Locate the cell with the specified text and output its (X, Y) center coordinate. 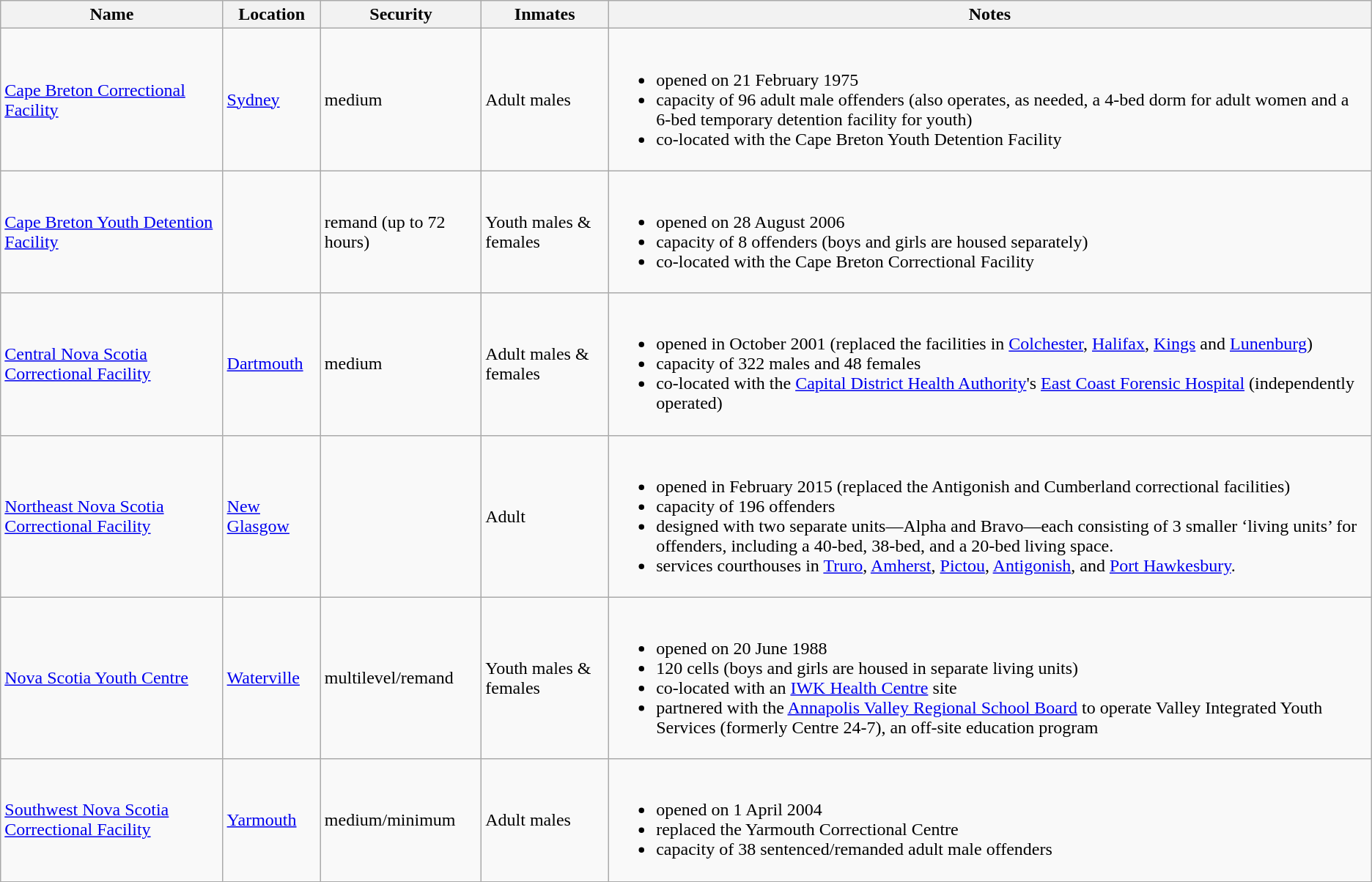
Security (400, 15)
medium/minimum (400, 820)
opened on 1 April 2004replaced the Yarmouth Correctional Centrecapacity of 38 sentenced/remanded adult male offenders (990, 820)
Adult (545, 516)
New Glasgow (271, 516)
Adult males & females (545, 364)
Nova Scotia Youth Centre (111, 678)
Cape Breton Correctional Facility (111, 100)
multilevel/remand (400, 678)
Name (111, 15)
Central Nova Scotia Correctional Facility (111, 364)
Southwest Nova Scotia Correctional Facility (111, 820)
Notes (990, 15)
Dartmouth (271, 364)
Location (271, 15)
Waterville (271, 678)
Sydney (271, 100)
Yarmouth (271, 820)
Northeast Nova Scotia Correctional Facility (111, 516)
opened on 28 August 2006capacity of 8 offenders (boys and girls are housed separately)co-located with the Cape Breton Correctional Facility (990, 231)
Cape Breton Youth Detention Facility (111, 231)
remand (up to 72 hours) (400, 231)
Inmates (545, 15)
